Find where the given text appears and provide that cell's center as [X, Y] coordinate. 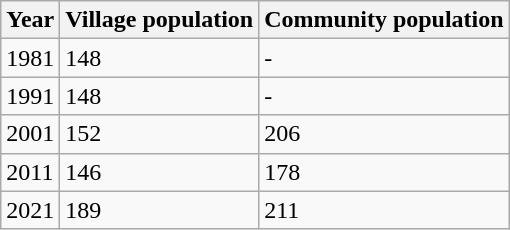
2011 [30, 172]
2001 [30, 134]
1981 [30, 58]
146 [160, 172]
2021 [30, 210]
Year [30, 20]
211 [384, 210]
1991 [30, 96]
Community population [384, 20]
206 [384, 134]
178 [384, 172]
Village population [160, 20]
189 [160, 210]
152 [160, 134]
